For the text-containing cell, return its midpoint in [x, y] coordinate format. 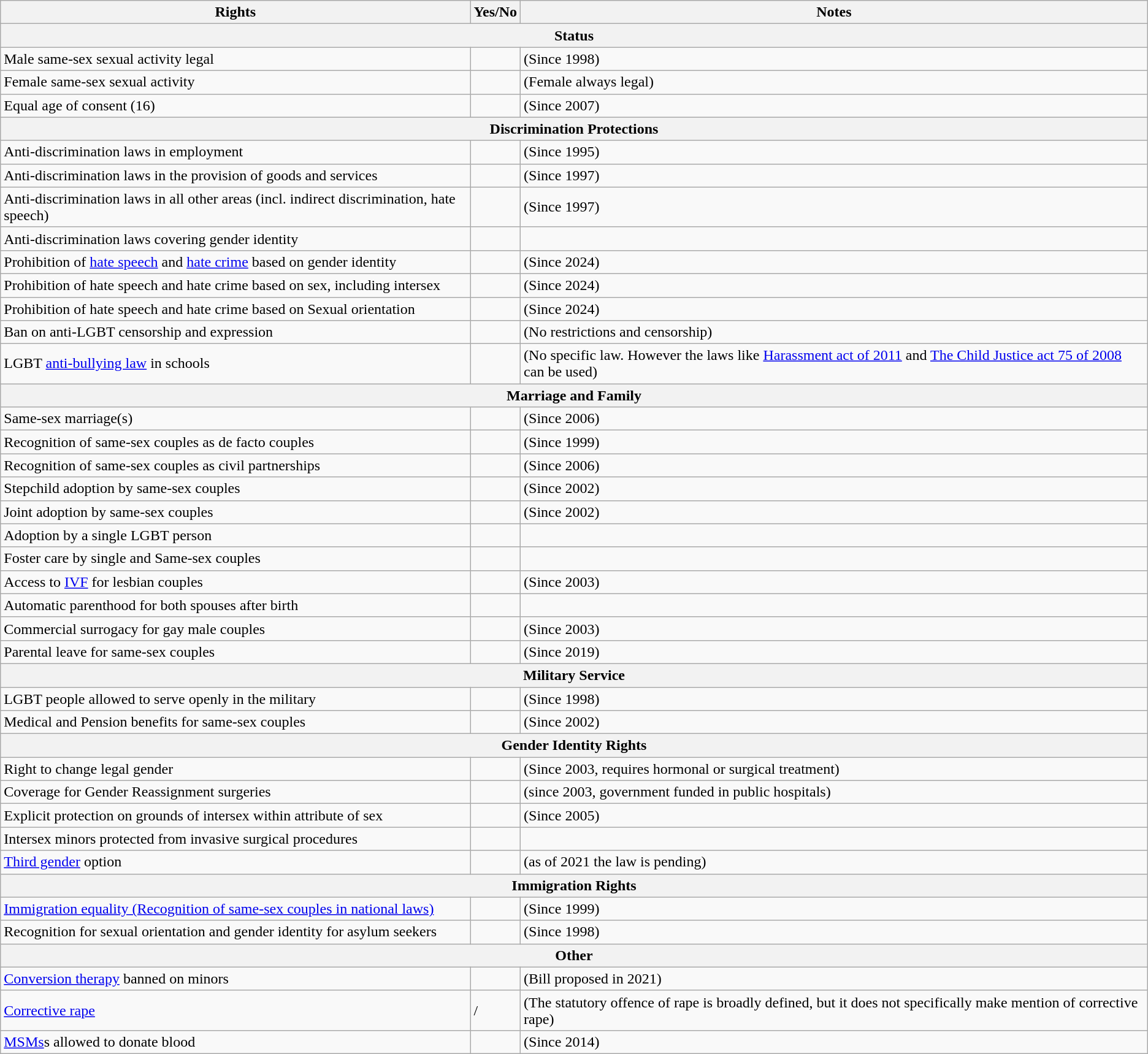
Corrective rape [235, 1010]
Commercial surrogacy for gay male couples [235, 628]
Prohibition of hate speech and hate crime based on Sexual orientation [235, 308]
(Bill proposed in 2021) [834, 979]
Recognition of same-sex couples as civil partnerships [235, 465]
Status [574, 36]
Anti-discrimination laws in the provision of goods and services [235, 175]
Prohibition of hate speech and hate crime based on gender identity [235, 262]
Prohibition of hate speech and hate crime based on sex, including intersex [235, 285]
Gender Identity Rights [574, 746]
Third gender option [235, 862]
/ [496, 1010]
MSMss allowed to donate blood [235, 1042]
Parental leave for same-sex couples [235, 652]
Same-sex marriage(s) [235, 419]
(No restrictions and censorship) [834, 332]
(Since 2005) [834, 815]
Female same-sex sexual activity [235, 82]
Access to IVF for lesbian couples [235, 582]
Equal age of consent (16) [235, 105]
Anti-discrimination laws covering gender identity [235, 239]
Male same-sex sexual activity legal [235, 59]
Marriage and Family [574, 395]
Ban on anti-LGBT censorship and expression [235, 332]
Recognition of same-sex couples as de facto couples [235, 442]
Notes [834, 12]
Coverage for Gender Reassignment surgeries [235, 792]
Military Service [574, 675]
Immigration equality (Recognition of same-sex couples in national laws) [235, 909]
LGBT anti-bullying law in schools [235, 364]
(Since 2007) [834, 105]
(Since 1995) [834, 152]
Other [574, 955]
(Since 2014) [834, 1042]
Stepchild adoption by same-sex couples [235, 489]
(Since 2019) [834, 652]
Automatic parenthood for both spouses after birth [235, 605]
Medical and Pension benefits for same-sex couples [235, 722]
LGBT people allowed to serve openly in the military [235, 698]
Foster care by single and Same-sex couples [235, 559]
Discrimination Protections [574, 129]
Anti-discrimination laws in employment [235, 152]
Right to change legal gender [235, 769]
Yes/No [496, 12]
(Since 2003, requires hormonal or surgical treatment) [834, 769]
(No specific law. However the laws like Harassment act of 2011 and The Child Justice act 75 of 2008 can be used) [834, 364]
Conversion therapy banned on minors [235, 979]
(since 2003, government funded in public hospitals) [834, 792]
Adoption by a single LGBT person [235, 535]
Rights [235, 12]
Immigration Rights [574, 885]
Recognition for sexual orientation and gender identity for asylum seekers [235, 932]
Anti-discrimination laws in all other areas (incl. indirect discrimination, hate speech) [235, 207]
Joint adoption by same-sex couples [235, 512]
(Female always legal) [834, 82]
Explicit protection on grounds of intersex within attribute of sex [235, 815]
(The statutory offence of rape is broadly defined, but it does not specifically make mention of corrective rape) [834, 1010]
(as of 2021 the law is pending) [834, 862]
Intersex minors protected from invasive surgical procedures [235, 839]
